Return the (x, y) coordinate for the center point of the cell that contains the specified text.  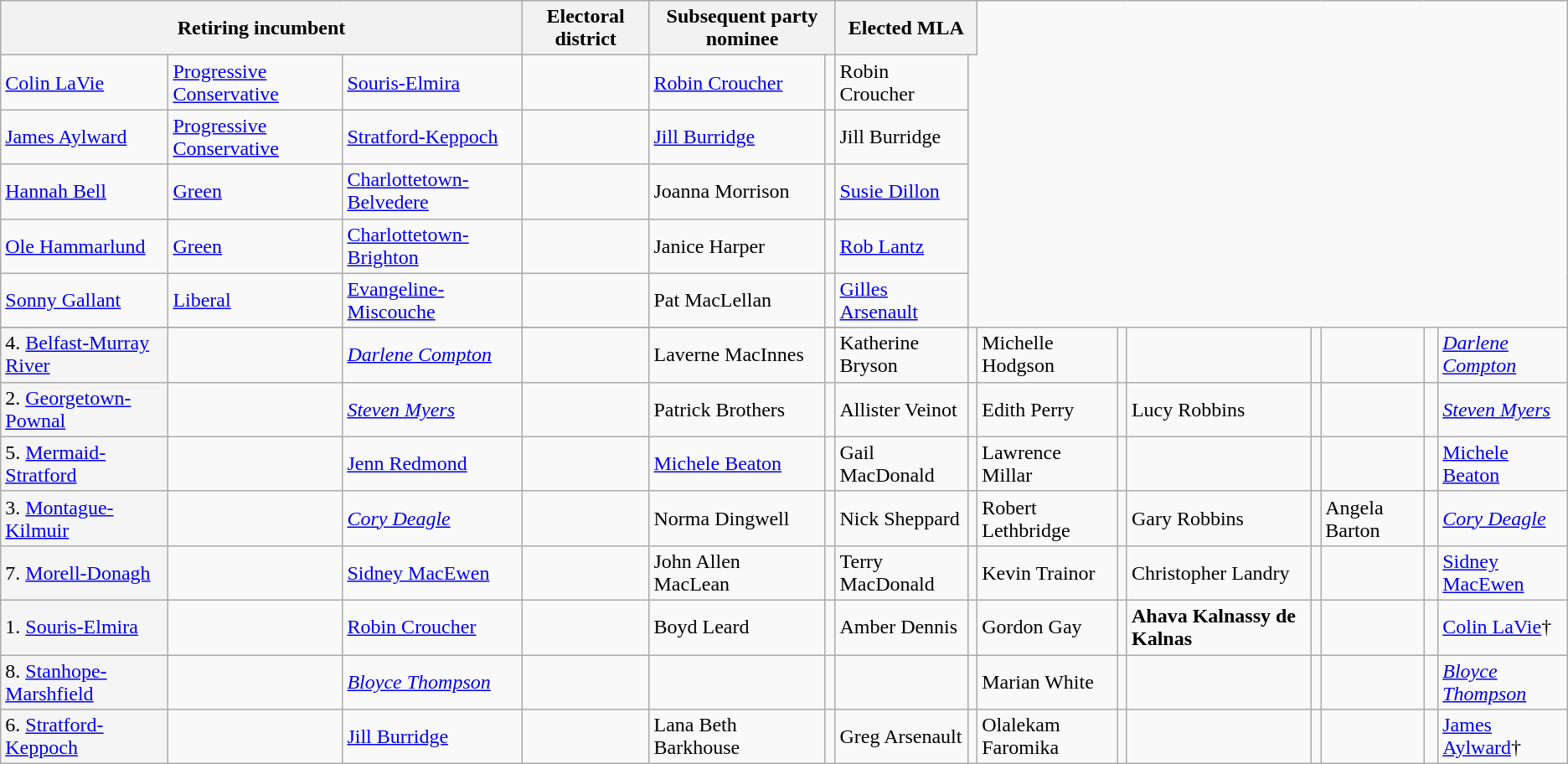
Rob Lantz (901, 246)
Terry MacDonald (901, 573)
Sonny Gallant (85, 300)
Retiring incumbent (261, 28)
3. Montague-Kilmuir (85, 518)
Robert Lethbridge (1048, 518)
Marian White (1048, 682)
1. Souris-Elmira (85, 627)
Evangeline-Miscouche (432, 300)
7. Morell-Donagh (85, 573)
Kevin Trainor (1048, 573)
5. Mermaid-Stratford (85, 464)
Joanna Morrison (737, 191)
James Aylward (85, 137)
Ahava Kalnassy de Kalnas (1219, 627)
6. Stratford-Keppoch (85, 737)
Subsequent party nominee (742, 28)
John Allen MacLean (737, 573)
Greg Arsenault (901, 737)
Charlottetown-Brighton (432, 246)
Janice Harper (737, 246)
Patrick Brothers (737, 409)
Charlottetown-Belvedere (432, 191)
Gail MacDonald (901, 464)
Edith Perry (1048, 409)
Ole Hammarlund (85, 246)
8. Stanhope-Marshfield (85, 682)
Souris-Elmira (432, 82)
Hannah Bell (85, 191)
Gilles Arsenault (901, 300)
Jenn Redmond (432, 464)
Lucy Robbins (1219, 409)
Christopher Landry (1219, 573)
Elected MLA (906, 28)
Allister Veinot (901, 409)
Stratford-Keppoch (432, 137)
Lana Beth Barkhouse (737, 737)
Norma Dingwell (737, 518)
Olalekam Faromika (1048, 737)
Gordon Gay (1048, 627)
Colin LaVie† (1503, 627)
Gary Robbins (1219, 518)
Michelle Hodgson (1048, 355)
Liberal (255, 300)
Boyd Leard (737, 627)
2. Georgetown-Pownal (85, 409)
Electoral district (585, 28)
4. Belfast-Murray River (85, 355)
James Aylward† (1503, 737)
Pat MacLellan (737, 300)
Nick Sheppard (901, 518)
Lawrence Millar (1048, 464)
Katherine Bryson (901, 355)
Colin LaVie (85, 82)
Susie Dillon (901, 191)
Laverne MacInnes (737, 355)
Angela Barton (1372, 518)
Amber Dennis (901, 627)
